Provide the [X, Y] coordinate of the cell's center where the given text is located.  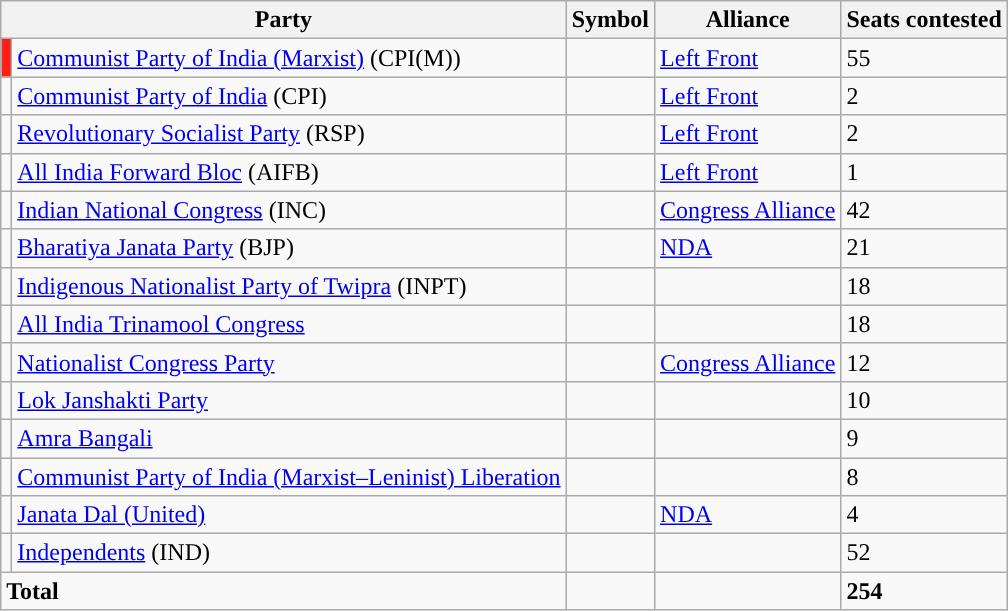
55 [924, 58]
52 [924, 553]
21 [924, 248]
8 [924, 477]
All India Trinamool Congress [289, 324]
Independents (IND) [289, 553]
4 [924, 515]
Indian National Congress (INC) [289, 210]
Indigenous Nationalist Party of Twipra (INPT) [289, 286]
Revolutionary Socialist Party (RSP) [289, 134]
Nationalist Congress Party [289, 362]
1 [924, 172]
Communist Party of India (Marxist–Leninist) Liberation [289, 477]
Janata Dal (United) [289, 515]
12 [924, 362]
Symbol [610, 20]
Lok Janshakti Party [289, 400]
Amra Bangali [289, 438]
Party [284, 20]
Alliance [748, 20]
10 [924, 400]
All India Forward Bloc (AIFB) [289, 172]
Seats contested [924, 20]
Communist Party of India (CPI) [289, 96]
Communist Party of India (Marxist) (CPI(M)) [289, 58]
Bharatiya Janata Party (BJP) [289, 248]
254 [924, 591]
42 [924, 210]
Total [284, 591]
9 [924, 438]
